Search for the cell housing the specified text and yield its (X, Y) center coordinate. 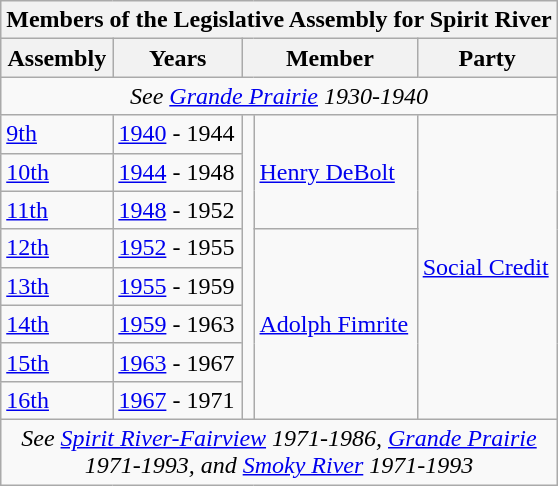
1944 - 1948 (178, 172)
See Spirit River-Fairview 1971-1986, Grande Prairie 1971-1993, and Smoky River 1971-1993 (280, 452)
1967 - 1971 (178, 400)
1959 - 1963 (178, 324)
Years (178, 58)
Adolph Fimrite (336, 324)
9th (57, 134)
1940 - 1944 (178, 134)
Member (330, 58)
10th (57, 172)
Party (487, 58)
16th (57, 400)
12th (57, 248)
1955 - 1959 (178, 286)
14th (57, 324)
1963 - 1967 (178, 362)
See Grande Prairie 1930-1940 (280, 96)
Henry DeBolt (336, 172)
Social Credit (487, 267)
1948 - 1952 (178, 210)
1952 - 1955 (178, 248)
11th (57, 210)
15th (57, 362)
Assembly (57, 58)
13th (57, 286)
Members of the Legislative Assembly for Spirit River (280, 20)
